Scan for the cell matching the given text and deliver its (X, Y) coordinate at center. 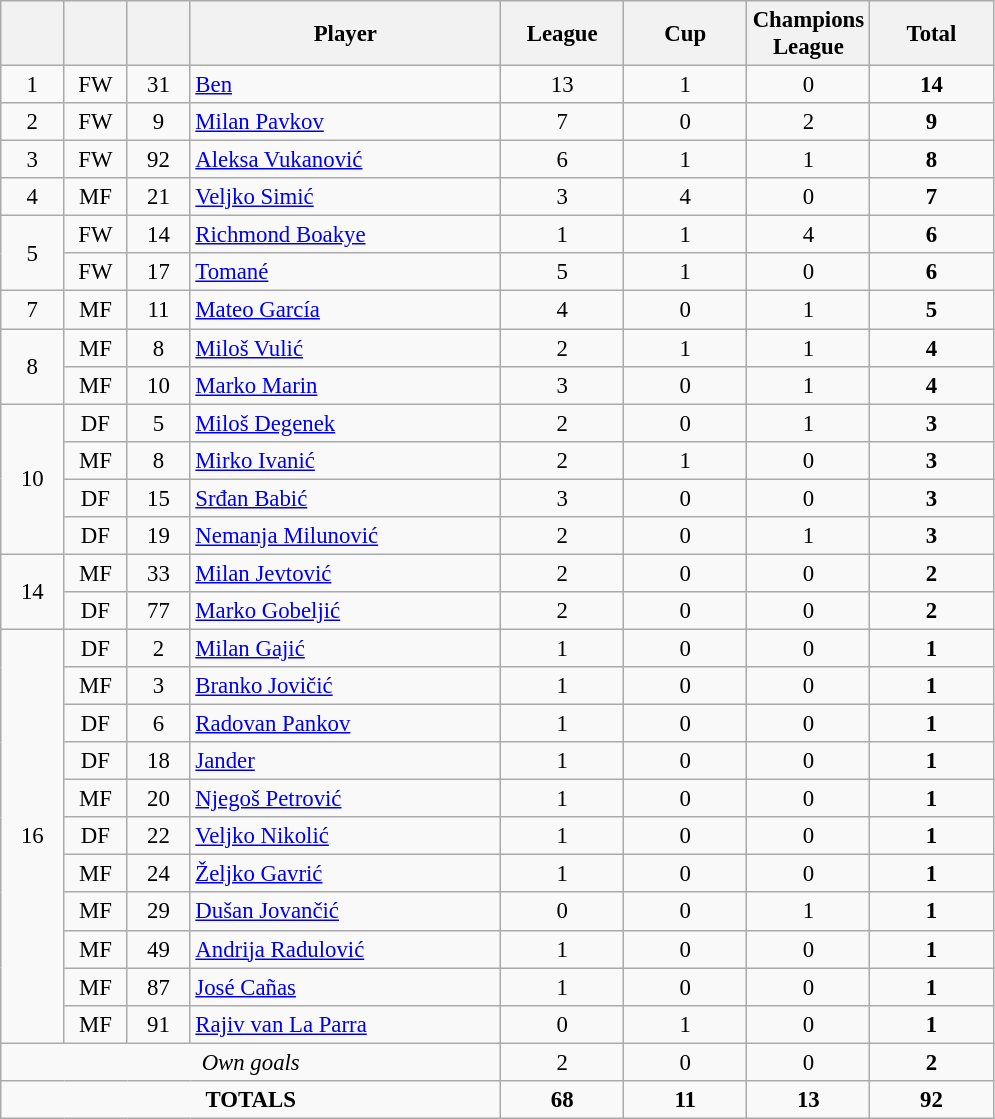
Aleksa Vukanović (346, 160)
77 (158, 611)
17 (158, 273)
31 (158, 85)
91 (158, 1024)
Milan Gajić (346, 648)
22 (158, 836)
Mateo García (346, 310)
15 (158, 498)
Player (346, 34)
21 (158, 197)
Milan Pavkov (346, 122)
Rajiv van La Parra (346, 1024)
Veljko Nikolić (346, 836)
Andrija Radulović (346, 949)
Jander (346, 761)
Marko Marin (346, 385)
League (562, 34)
20 (158, 799)
Total (932, 34)
Miloš Vulić (346, 348)
Srđan Babić (346, 498)
Veljko Simić (346, 197)
José Cañas (346, 987)
Željko Gavrić (346, 874)
Miloš Degenek (346, 423)
33 (158, 573)
Radovan Pankov (346, 724)
68 (562, 1100)
Dušan Jovančić (346, 912)
Njegoš Petrović (346, 799)
Nemanja Milunović (346, 536)
Marko Gobeljić (346, 611)
Branko Jovičić (346, 686)
Champions League (808, 34)
19 (158, 536)
Own goals (251, 1062)
18 (158, 761)
Mirko Ivanić (346, 460)
87 (158, 987)
Richmond Boakye (346, 235)
Milan Jevtović (346, 573)
Cup (686, 34)
24 (158, 874)
Ben (346, 85)
TOTALS (251, 1100)
29 (158, 912)
49 (158, 949)
Tomané (346, 273)
16 (32, 836)
